Return [X, Y] of the center of cell containing provided text 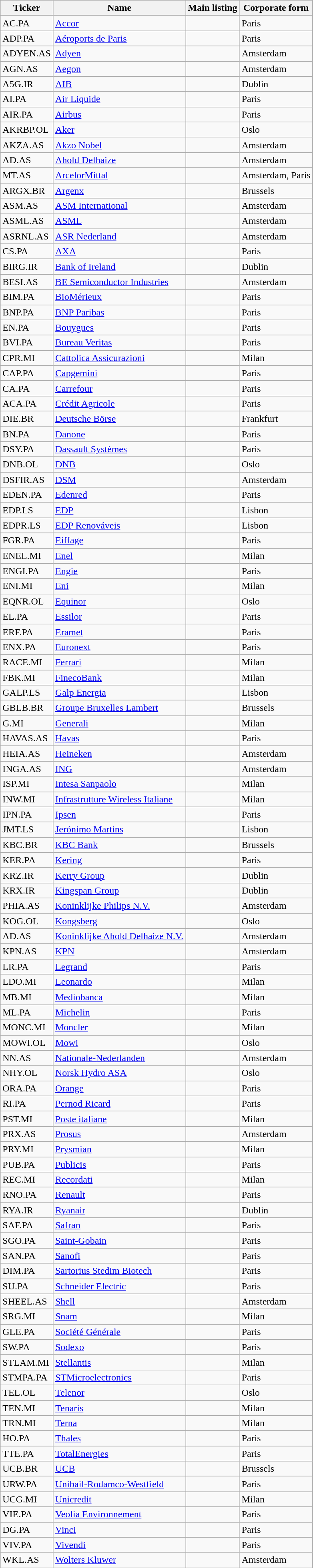
Danone [119, 434]
ASML [119, 221]
UCB.BR [27, 1469]
DSFIR.AS [27, 480]
ASR Nederland [119, 236]
Corporate form [276, 8]
EDP.LS [27, 510]
URW.PA [27, 1484]
REC.MI [27, 1180]
MT.AS [27, 175]
ERF.PA [27, 632]
Galp Energia [119, 693]
ASM International [119, 206]
MONC.MI [27, 1027]
Sodexo [119, 1347]
Dassault Systèmes [119, 449]
Eni [119, 586]
Unibail-Rodamco-Westfield [119, 1484]
ISP.MI [27, 784]
Kering [119, 860]
Mediobanca [119, 997]
IPN.PA [27, 814]
FBK.MI [27, 678]
Legrand [119, 967]
Schneider Electric [119, 1286]
Edenred [119, 495]
Renault [119, 1195]
STMicroelectronics [119, 1377]
Leonardo [119, 982]
EDP [119, 510]
Vivendi [119, 1545]
NHY.OL [27, 1073]
Capgemini [119, 373]
Engie [119, 571]
Publicis [119, 1165]
Aegon [119, 69]
PRX.AS [27, 1134]
ING [119, 769]
DIM.PA [27, 1271]
MB.MI [27, 997]
EQNR.OL [27, 601]
BVI.PA [27, 343]
Air Liquide [119, 99]
Kingspan Group [119, 890]
DSY.PA [27, 449]
BIM.PA [27, 297]
Frankfurt [276, 419]
AGN.AS [27, 69]
Koninklijke Philips N.V. [119, 906]
KRZ.IR [27, 875]
Ferrari [119, 662]
Unicredit [119, 1499]
AC.PA [27, 23]
STMPA.PA [27, 1377]
ADYEN.AS [27, 54]
ArcelorMittal [119, 175]
Sartorius Stedim Biotech [119, 1271]
LR.PA [27, 967]
BE Semiconductor Industries [119, 282]
EDPR.LS [27, 525]
KER.PA [27, 860]
TotalEnergies [119, 1454]
SW.PA [27, 1347]
Saint-Gobain [119, 1241]
AKZA.AS [27, 145]
EDP Renováveis [119, 525]
RI.PA [27, 1103]
Bank of Ireland [119, 267]
JMT.LS [27, 830]
GLE.PA [27, 1332]
EL.PA [27, 616]
BESI.AS [27, 282]
Veolia Environnement [119, 1514]
SU.PA [27, 1286]
Accor [119, 23]
Snam [119, 1317]
ASML.AS [27, 221]
Norsk Hydro ASA [119, 1073]
Havas [119, 738]
Akzo Nobel [119, 145]
TEN.MI [27, 1408]
Mowi [119, 1043]
BIRG.IR [27, 267]
CAP.PA [27, 373]
Kongsberg [119, 921]
Prosus [119, 1134]
Ryanair [119, 1210]
GBLB.BR [27, 708]
Carrefour [119, 388]
Nationale-Nederlanden [119, 1058]
KRX.IR [27, 890]
AIB [119, 84]
PRY.MI [27, 1149]
HEIA.AS [27, 754]
Equinor [119, 601]
Airbus [119, 114]
KBC Bank [119, 845]
Safran [119, 1225]
VIE.PA [27, 1514]
PUB.PA [27, 1165]
Essilor [119, 616]
Deutsche Börse [119, 419]
DSM [119, 480]
ENGI.PA [27, 571]
G.MI [27, 723]
FGR.PA [27, 541]
SHEEL.AS [27, 1301]
ENI.MI [27, 586]
Ipsen [119, 814]
RACE.MI [27, 662]
AIR.PA [27, 114]
Prysmian [119, 1149]
UCG.MI [27, 1499]
KPN.AS [27, 952]
Argenx [119, 191]
NN.AS [27, 1058]
Ticker [27, 8]
KPN [119, 952]
Adyen [119, 54]
Main listing [213, 8]
Bureau Veritas [119, 343]
HAVAS.AS [27, 738]
Eiffage [119, 541]
TTE.PA [27, 1454]
Bouygues [119, 327]
SAN.PA [27, 1256]
BN.PA [27, 434]
Jerónimo Martins [119, 830]
RNO.PA [27, 1195]
CA.PA [27, 388]
DIE.BR [27, 419]
TEL.OL [27, 1392]
TRN.MI [27, 1423]
EDEN.PA [27, 495]
Aker [119, 130]
Recordati [119, 1180]
PST.MI [27, 1119]
ENEL.MI [27, 556]
Crédit Agricole [119, 403]
Generali [119, 723]
Orange [119, 1088]
STLAM.MI [27, 1362]
GALP.LS [27, 693]
DNB.OL [27, 465]
AI.PA [27, 99]
AXA [119, 251]
SGO.PA [27, 1241]
Shell [119, 1301]
Société Générale [119, 1332]
Sanofi [119, 1256]
CS.PA [27, 251]
MOWI.OL [27, 1043]
Amsterdam, Paris [276, 175]
ADP.PA [27, 38]
FinecoBank [119, 678]
Euronext [119, 647]
Tenaris [119, 1408]
Telenor [119, 1392]
CPR.MI [27, 358]
ASM.AS [27, 206]
AKRBP.OL [27, 130]
Kerry Group [119, 875]
KBC.BR [27, 845]
BNP Paribas [119, 312]
ASRNL.AS [27, 236]
KOG.OL [27, 921]
Pernod Ricard [119, 1103]
WKL.AS [27, 1560]
Aéroports de Paris [119, 38]
Terna [119, 1423]
Wolters Kluwer [119, 1560]
Cattolica Assicurazioni [119, 358]
HO.PA [27, 1438]
UCB [119, 1469]
BNP.PA [27, 312]
A5G.IR [27, 84]
RYA.IR [27, 1210]
Enel [119, 556]
Thales [119, 1438]
Stellantis [119, 1362]
SAF.PA [27, 1225]
ORA.PA [27, 1088]
SRG.MI [27, 1317]
Moncler [119, 1027]
Heineken [119, 754]
Groupe Bruxelles Lambert [119, 708]
Ahold Delhaize [119, 160]
ACA.PA [27, 403]
Name [119, 8]
INGA.AS [27, 769]
Intesa Sanpaolo [119, 784]
BioMérieux [119, 297]
VIV.PA [27, 1545]
Vinci [119, 1530]
Eramet [119, 632]
DG.PA [27, 1530]
LDO.MI [27, 982]
ARGX.BR [27, 191]
ENX.PA [27, 647]
ML.PA [27, 1012]
Poste italiane [119, 1119]
DNB [119, 465]
Infrastrutture Wireless Italiane [119, 799]
Koninklijke Ahold Delhaize N.V. [119, 936]
INW.MI [27, 799]
PHIA.AS [27, 906]
Michelin [119, 1012]
EN.PA [27, 327]
